Provide the (X, Y) coordinate of the cell's center where the given text is located.  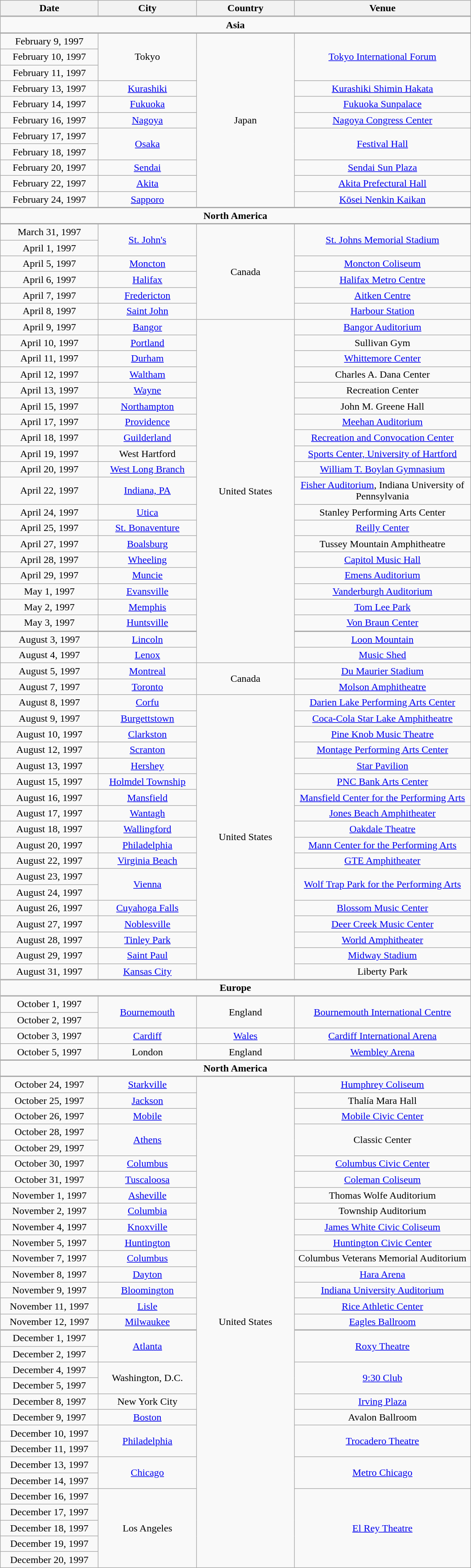
Halifax Metro Centre (383, 280)
November 2, 1997 (49, 1211)
November 7, 1997 (49, 1258)
Portland (147, 343)
April 25, 1997 (49, 528)
April 15, 1997 (49, 406)
April 8, 1997 (49, 311)
November 1, 1997 (49, 1195)
August 23, 1997 (49, 877)
Moncton (147, 264)
November 12, 1997 (49, 1322)
James White Civic Coliseum (383, 1227)
Kurashiki Shimin Hakata (383, 88)
December 18, 1997 (49, 1528)
Loon Mountain (383, 639)
Midway Stadium (383, 956)
Venue (383, 8)
Milwaukee (147, 1322)
Sendai Sun Plaza (383, 167)
August 31, 1997 (49, 971)
February 22, 1997 (49, 183)
Fredericton (147, 295)
Irving Plaza (383, 1401)
Dayton (147, 1274)
Capitol Music Hall (383, 560)
Starkville (147, 1084)
Bournemouth International Centre (383, 1012)
October 31, 1997 (49, 1180)
Fukuoka (147, 104)
Coca-Cola Star Lake Amphitheatre (383, 718)
April 24, 1997 (49, 512)
April 18, 1997 (49, 437)
Northampton (147, 406)
December 1, 1997 (49, 1338)
St. Johns Memorial Stadium (383, 240)
Fisher Auditorium, Indiana University of Pennsylvania (383, 491)
Rice Athletic Center (383, 1306)
October 24, 1997 (49, 1084)
August 8, 1997 (49, 703)
April 22, 1997 (49, 491)
Thalía Mara Hall (383, 1101)
April 27, 1997 (49, 544)
August 12, 1997 (49, 750)
Jones Beach Amphitheater (383, 813)
Atlanta (147, 1346)
Utica (147, 512)
William T. Boylan Gymnasium (383, 469)
August 20, 1997 (49, 845)
Lenox (147, 655)
Columbus Veterans Memorial Auditorium (383, 1258)
Nagoya Congress Center (383, 120)
April 17, 1997 (49, 422)
Meehan Auditorium (383, 422)
Sapporo (147, 199)
August 5, 1997 (49, 671)
Sports Center, University of Hartford (383, 453)
August 18, 1997 (49, 829)
April 20, 1997 (49, 469)
October 25, 1997 (49, 1101)
Los Angeles (147, 1528)
Wayne (147, 390)
April 6, 1997 (49, 280)
February 20, 1997 (49, 167)
Blossom Music Center (383, 908)
February 10, 1997 (49, 57)
December 11, 1997 (49, 1449)
Vanderburgh Auditorium (383, 591)
Holmdel Township (147, 782)
John M. Greene Hall (383, 406)
February 9, 1997 (49, 41)
Clarkston (147, 734)
Trocadero Theatre (383, 1441)
August 24, 1997 (49, 892)
April 7, 1997 (49, 295)
Montage Performing Arts Center (383, 750)
August 16, 1997 (49, 797)
Pine Knob Music Theatre (383, 734)
Tussey Mountain Amphitheatre (383, 544)
Huntington Civic Center (383, 1243)
Waltham (147, 374)
October 1, 1997 (49, 1004)
December 13, 1997 (49, 1465)
St. John's (147, 240)
August 29, 1997 (49, 956)
Huntsville (147, 623)
Township Auditorium (383, 1211)
Star Pavilion (383, 766)
Roxy Theatre (383, 1346)
Corfu (147, 703)
Lisle (147, 1306)
Wales (245, 1036)
Wolf Trap Park for the Performing Arts (383, 885)
August 3, 1997 (49, 639)
Columbus Civic Center (383, 1164)
Oakdale Theatre (383, 829)
Saint Paul (147, 956)
November 4, 1997 (49, 1227)
Akita Prefectural Hall (383, 183)
Recreation and Convocation Center (383, 437)
Coleman Coliseum (383, 1180)
Mobile Civic Center (383, 1116)
October 2, 1997 (49, 1020)
Tokyo International Forum (383, 57)
December 8, 1997 (49, 1401)
Du Maurier Stadium (383, 671)
Virginia Beach (147, 861)
December 9, 1997 (49, 1417)
Tom Lee Park (383, 607)
August 27, 1997 (49, 924)
August 13, 1997 (49, 766)
Memphis (147, 607)
August 4, 1997 (49, 655)
April 5, 1997 (49, 264)
May 2, 1997 (49, 607)
Festival Hall (383, 144)
Mansfield Center for the Performing Arts (383, 797)
December 19, 1997 (49, 1544)
Stanley Performing Arts Center (383, 512)
October 26, 1997 (49, 1116)
April 29, 1997 (49, 575)
Wallingford (147, 829)
Moncton Coliseum (383, 264)
Hershey (147, 766)
Wheeling (147, 560)
Scranton (147, 750)
Washington, D.C. (147, 1378)
February 16, 1997 (49, 120)
Guilderland (147, 437)
Cuyahoga Falls (147, 908)
Akita (147, 183)
Montreal (147, 671)
Tokyo (147, 57)
Bournemouth (147, 1012)
Humphrey Coliseum (383, 1084)
Aitken Centre (383, 295)
August 9, 1997 (49, 718)
Harbour Station (383, 311)
Date (49, 8)
Mansfield (147, 797)
9:30 Club (383, 1378)
Asia (235, 25)
Huntington (147, 1243)
November 8, 1997 (49, 1274)
February 24, 1997 (49, 199)
Deer Creek Music Center (383, 924)
Charles A. Dana Center (383, 374)
August 26, 1997 (49, 908)
Liberty Park (383, 971)
May 3, 1997 (49, 623)
Japan (245, 120)
Kansas City (147, 971)
Cardiff International Arena (383, 1036)
Nagoya (147, 120)
October 5, 1997 (49, 1052)
April 13, 1997 (49, 390)
Mann Center for the Performing Arts (383, 845)
Knoxville (147, 1227)
St. Bonaventure (147, 528)
February 18, 1997 (49, 152)
City (147, 8)
October 30, 1997 (49, 1164)
November 11, 1997 (49, 1306)
Providence (147, 422)
February 11, 1997 (49, 73)
May 1, 1997 (49, 591)
Jackson (147, 1101)
Eagles Ballroom (383, 1322)
Wantagh (147, 813)
April 28, 1997 (49, 560)
West Hartford (147, 453)
New York City (147, 1401)
April 12, 1997 (49, 374)
Von Braun Center (383, 623)
Bangor Auditorium (383, 327)
Hara Arena (383, 1274)
Darien Lake Performing Arts Center (383, 703)
GTE Amphitheater (383, 861)
Bloomington (147, 1290)
December 16, 1997 (49, 1497)
West Long Branch (147, 469)
Avalon Ballroom (383, 1417)
August 28, 1997 (49, 940)
Mobile (147, 1116)
Europe (235, 988)
Chicago (147, 1472)
December 5, 1997 (49, 1386)
Recreation Center (383, 390)
Athens (147, 1140)
Columbia (147, 1211)
October 3, 1997 (49, 1036)
November 9, 1997 (49, 1290)
Boalsburg (147, 544)
December 10, 1997 (49, 1433)
Saint John (147, 311)
August 15, 1997 (49, 782)
Emens Auditorium (383, 575)
Noblesville (147, 924)
Burgettstown (147, 718)
Indiana University Auditorium (383, 1290)
Music Shed (383, 655)
October 29, 1997 (49, 1148)
Lincoln (147, 639)
Evansville (147, 591)
Vienna (147, 885)
December 2, 1997 (49, 1354)
April 19, 1997 (49, 453)
Osaka (147, 144)
February 17, 1997 (49, 136)
Tinley Park (147, 940)
Classic Center (383, 1140)
Cardiff (147, 1036)
December 14, 1997 (49, 1480)
Bangor (147, 327)
Sendai (147, 167)
Molson Amphitheatre (383, 687)
Reilly Center (383, 528)
Thomas Wolfe Auditorium (383, 1195)
February 13, 1997 (49, 88)
November 5, 1997 (49, 1243)
Durham (147, 359)
Kōsei Nenkin Kaikan (383, 199)
April 9, 1997 (49, 327)
August 10, 1997 (49, 734)
Boston (147, 1417)
PNC Bank Arts Center (383, 782)
August 7, 1997 (49, 687)
April 10, 1997 (49, 343)
April 11, 1997 (49, 359)
Indiana, PA (147, 491)
August 22, 1997 (49, 861)
World Amphitheater (383, 940)
Country (245, 8)
February 14, 1997 (49, 104)
Sullivan Gym (383, 343)
El Rey Theatre (383, 1528)
Asheville (147, 1195)
December 17, 1997 (49, 1512)
Tuscaloosa (147, 1180)
Kurashiki (147, 88)
Wembley Arena (383, 1052)
London (147, 1052)
Fukuoka Sunpalace (383, 104)
December 20, 1997 (49, 1560)
Whittemore Center (383, 359)
October 28, 1997 (49, 1132)
April 1, 1997 (49, 248)
Toronto (147, 687)
Metro Chicago (383, 1472)
August 17, 1997 (49, 813)
March 31, 1997 (49, 232)
Halifax (147, 280)
Muncie (147, 575)
December 4, 1997 (49, 1370)
